Extract the [x, y] coordinate from the center of the cell holding the provided text.  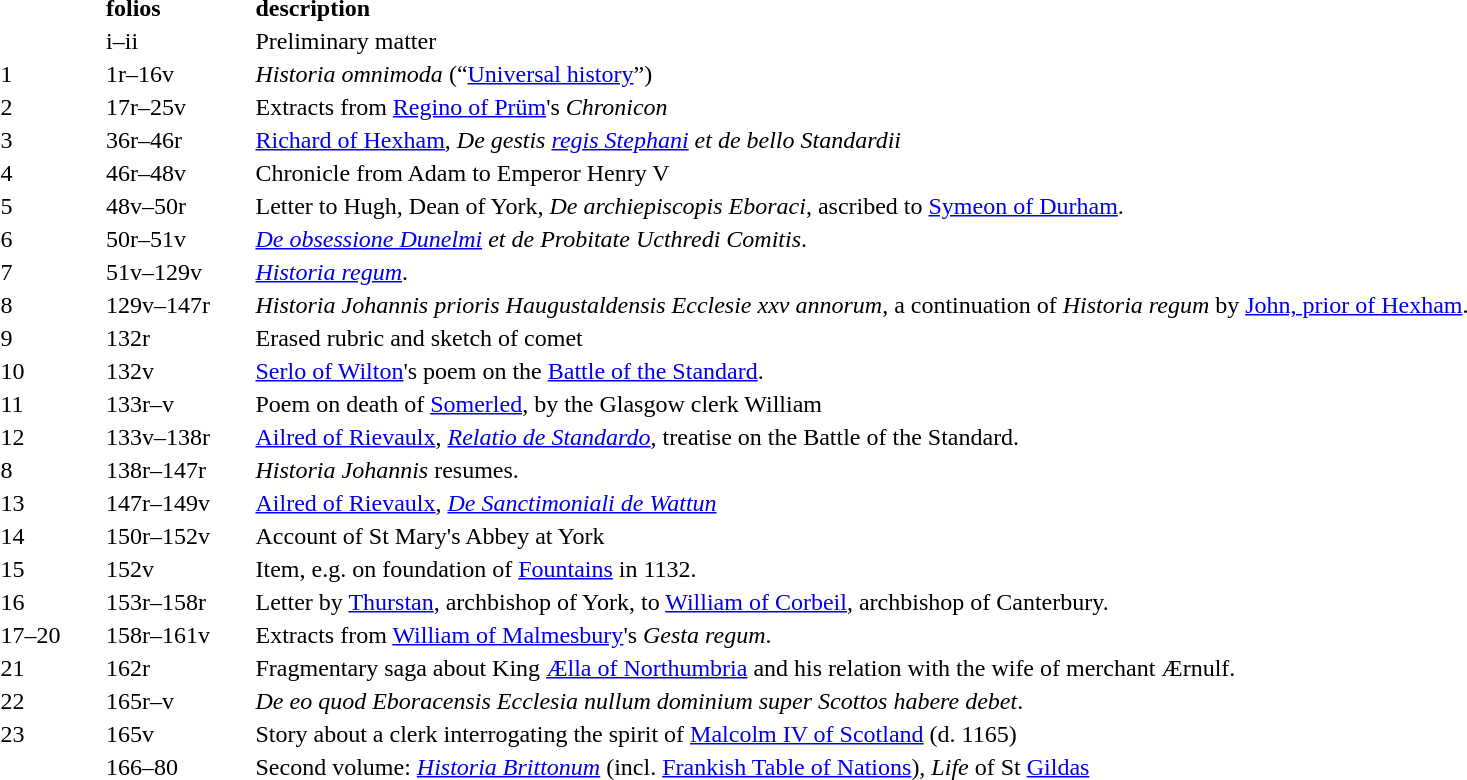
1r–16v [178, 74]
153r–158r [178, 602]
36r–46r [178, 140]
133r–v [178, 404]
132v [178, 371]
51v–129v [178, 272]
50r–51v [178, 239]
48v–50r [178, 206]
129v–147r [178, 305]
162r [178, 668]
152v [178, 569]
132r [178, 338]
165r–v [178, 701]
165v [178, 734]
150r–152v [178, 536]
46r–48v [178, 173]
17r–25v [178, 107]
158r–161v [178, 635]
138r–147r [178, 470]
147r–149v [178, 503]
133v–138r [178, 437]
i–ii [178, 41]
